Output the (X, Y) coordinate of the center of the cell containing the given text.  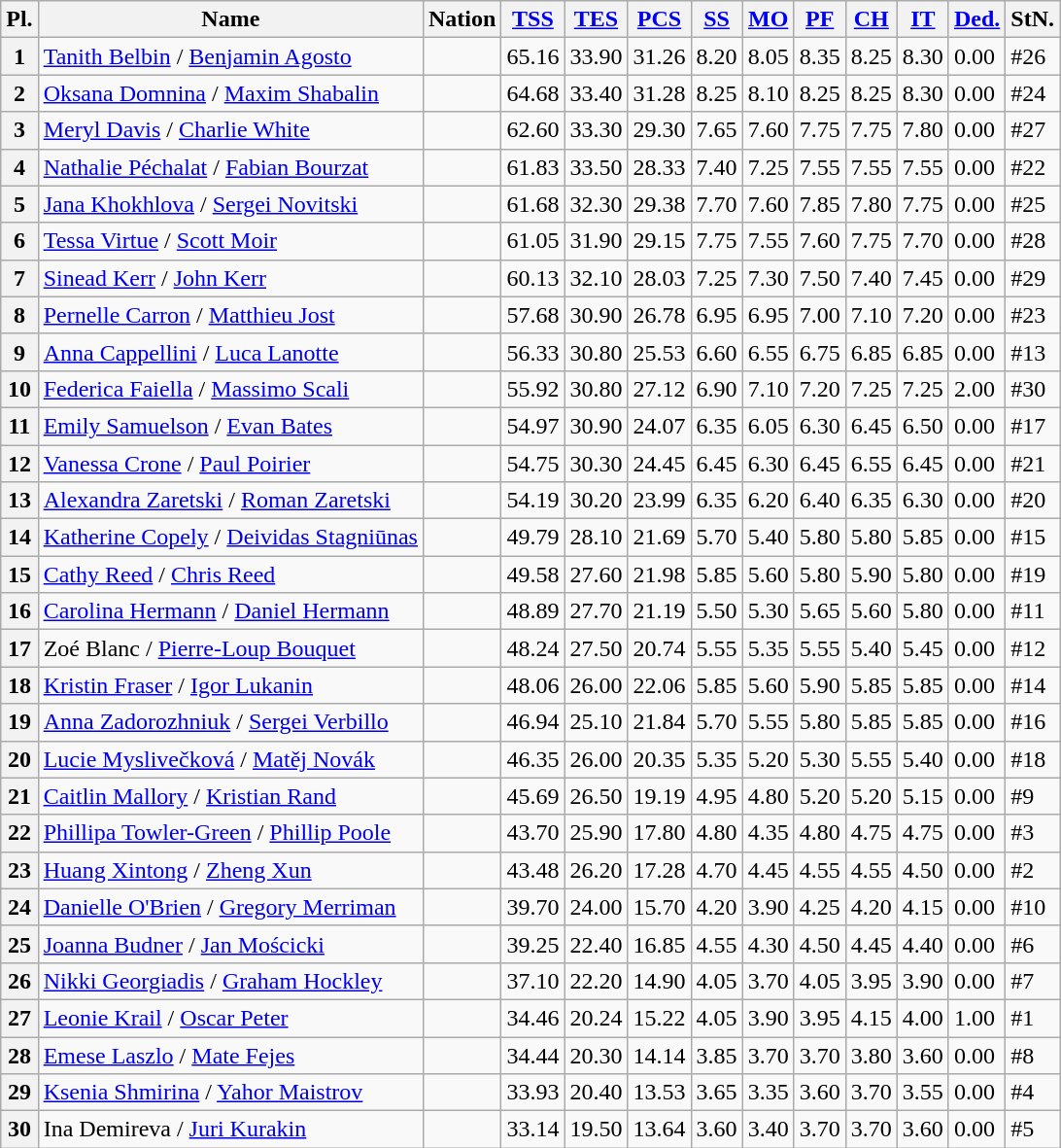
#16 (1033, 722)
23.99 (659, 501)
#23 (1033, 315)
20.40 (597, 1093)
39.70 (532, 907)
#8 (1033, 1055)
Meryl Davis / Charlie White (230, 130)
60.13 (532, 278)
#17 (1033, 426)
31.26 (659, 56)
24.00 (597, 907)
31.90 (597, 241)
10 (19, 389)
13 (19, 501)
4.70 (717, 870)
24 (19, 907)
29.15 (659, 241)
4.25 (820, 907)
54.97 (532, 426)
23 (19, 870)
#21 (1033, 464)
Carolina Hermann / Daniel Hermann (230, 611)
34.46 (532, 1018)
43.70 (532, 833)
33.14 (532, 1130)
3.80 (871, 1055)
6.20 (768, 501)
Ded. (976, 19)
33.30 (597, 130)
Vanessa Crone / Paul Poirier (230, 464)
26.78 (659, 315)
Ksenia Shmirina / Yahor Maistrov (230, 1093)
#7 (1033, 981)
15.22 (659, 1018)
17.80 (659, 833)
8 (19, 315)
6.90 (717, 389)
28.10 (597, 538)
Cathy Reed / Chris Reed (230, 574)
3.85 (717, 1055)
12 (19, 464)
27 (19, 1018)
7.85 (820, 204)
28.03 (659, 278)
22 (19, 833)
7.30 (768, 278)
7.00 (820, 315)
28 (19, 1055)
Nation (462, 19)
#14 (1033, 685)
#26 (1033, 56)
Joanna Budner / Jan Mościcki (230, 944)
33.40 (597, 93)
Nathalie Péchalat / Fabian Bourzat (230, 167)
8.10 (768, 93)
54.75 (532, 464)
Phillipa Towler-Green / Phillip Poole (230, 833)
19 (19, 722)
Oksana Domnina / Maxim Shabalin (230, 93)
5 (19, 204)
62.60 (532, 130)
7.50 (820, 278)
29.30 (659, 130)
Lucie Myslivečková / Matěj Novák (230, 759)
20.30 (597, 1055)
Ina Demireva / Juri Kurakin (230, 1130)
20.24 (597, 1018)
6 (19, 241)
25.53 (659, 352)
Huang Xintong / Zheng Xun (230, 870)
Katherine Copely / Deividas Stagniūnas (230, 538)
MO (768, 19)
61.83 (532, 167)
55.92 (532, 389)
Pl. (19, 19)
48.89 (532, 611)
4.40 (923, 944)
4.35 (768, 833)
30.30 (597, 464)
6.40 (820, 501)
Emily Samuelson / Evan Bates (230, 426)
Name (230, 19)
57.68 (532, 315)
CH (871, 19)
#6 (1033, 944)
#27 (1033, 130)
18 (19, 685)
#28 (1033, 241)
31.28 (659, 93)
Kristin Fraser / Igor Lukanin (230, 685)
Federica Faiella / Massimo Scali (230, 389)
61.68 (532, 204)
#13 (1033, 352)
15 (19, 574)
33.90 (597, 56)
46.94 (532, 722)
5.65 (820, 611)
39.25 (532, 944)
4.00 (923, 1018)
2 (19, 93)
13.53 (659, 1093)
TES (597, 19)
29 (19, 1093)
#18 (1033, 759)
17 (19, 648)
49.79 (532, 538)
6.50 (923, 426)
3.40 (768, 1130)
TSS (532, 19)
Pernelle Carron / Matthieu Jost (230, 315)
8.20 (717, 56)
#11 (1033, 611)
PF (820, 19)
29.38 (659, 204)
#24 (1033, 93)
20.74 (659, 648)
Leonie Krail / Oscar Peter (230, 1018)
5.45 (923, 648)
48.06 (532, 685)
4.30 (768, 944)
32.30 (597, 204)
21.84 (659, 722)
22.20 (597, 981)
8.05 (768, 56)
33.93 (532, 1093)
21 (19, 796)
26.50 (597, 796)
11 (19, 426)
65.16 (532, 56)
7 (19, 278)
7.45 (923, 278)
25.90 (597, 833)
9 (19, 352)
46.35 (532, 759)
#2 (1033, 870)
3.35 (768, 1093)
Tessa Virtue / Scott Moir (230, 241)
1 (19, 56)
4 (19, 167)
Nikki Georgiadis / Graham Hockley (230, 981)
#1 (1033, 1018)
Danielle O'Brien / Gregory Merriman (230, 907)
37.10 (532, 981)
16 (19, 611)
3.55 (923, 1093)
#19 (1033, 574)
16.85 (659, 944)
27.70 (597, 611)
20 (19, 759)
25.10 (597, 722)
14.90 (659, 981)
Jana Khokhlova / Sergei Novitski (230, 204)
21.19 (659, 611)
64.68 (532, 93)
3 (19, 130)
StN. (1033, 19)
21.98 (659, 574)
Anna Zadorozhniuk / Sergei Verbillo (230, 722)
20.35 (659, 759)
7.65 (717, 130)
Anna Cappellini / Luca Lanotte (230, 352)
32.10 (597, 278)
13.64 (659, 1130)
Alexandra Zaretski / Roman Zaretski (230, 501)
15.70 (659, 907)
#9 (1033, 796)
Zoé Blanc / Pierre-Loup Bouquet (230, 648)
14.14 (659, 1055)
#4 (1033, 1093)
5.15 (923, 796)
17.28 (659, 870)
21.69 (659, 538)
24.45 (659, 464)
#12 (1033, 648)
34.44 (532, 1055)
22.40 (597, 944)
49.58 (532, 574)
25 (19, 944)
8.35 (820, 56)
#5 (1033, 1130)
6.60 (717, 352)
19.19 (659, 796)
#30 (1033, 389)
30 (19, 1130)
Emese Laszlo / Mate Fejes (230, 1055)
6.75 (820, 352)
#29 (1033, 278)
Sinead Kerr / John Kerr (230, 278)
33.50 (597, 167)
#22 (1033, 167)
SS (717, 19)
#25 (1033, 204)
27.60 (597, 574)
27.50 (597, 648)
19.50 (597, 1130)
45.69 (532, 796)
54.19 (532, 501)
56.33 (532, 352)
26.20 (597, 870)
#10 (1033, 907)
3.65 (717, 1093)
26 (19, 981)
61.05 (532, 241)
28.33 (659, 167)
30.20 (597, 501)
14 (19, 538)
Tanith Belbin / Benjamin Agosto (230, 56)
22.06 (659, 685)
#3 (1033, 833)
24.07 (659, 426)
Caitlin Mallory / Kristian Rand (230, 796)
1.00 (976, 1018)
5.50 (717, 611)
#15 (1033, 538)
48.24 (532, 648)
6.05 (768, 426)
IT (923, 19)
27.12 (659, 389)
2.00 (976, 389)
#20 (1033, 501)
PCS (659, 19)
4.95 (717, 796)
43.48 (532, 870)
